Identify which cell holds the provided text, then report its [x, y] central coordinate. 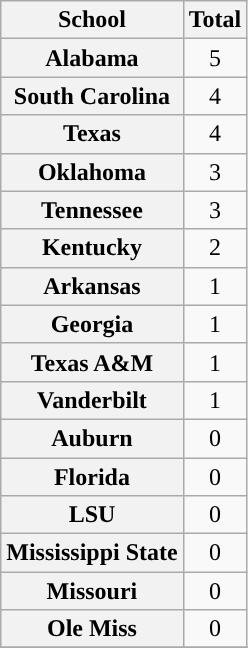
Alabama [92, 58]
Auburn [92, 438]
Texas A&M [92, 362]
Kentucky [92, 248]
South Carolina [92, 96]
5 [215, 58]
Vanderbilt [92, 400]
Tennessee [92, 210]
Total [215, 20]
Georgia [92, 324]
Missouri [92, 591]
School [92, 20]
Arkansas [92, 286]
Mississippi State [92, 553]
Oklahoma [92, 172]
2 [215, 248]
LSU [92, 515]
Florida [92, 477]
Ole Miss [92, 629]
Texas [92, 134]
